Identify which cell holds the provided text, then report its [X, Y] central coordinate. 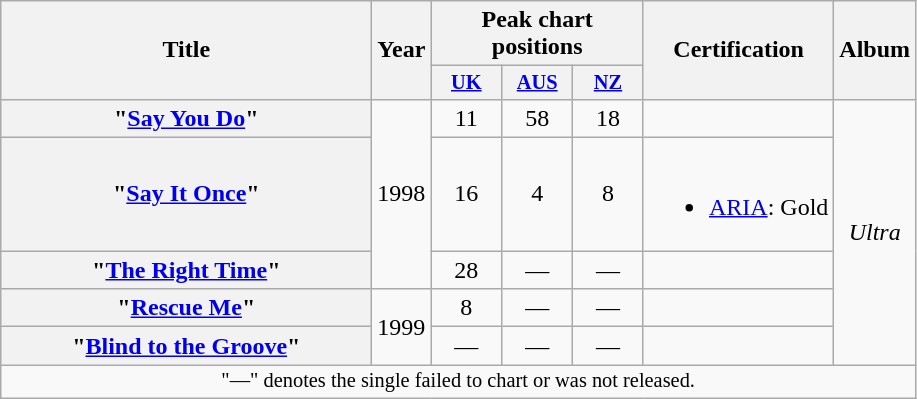
18 [608, 118]
Ultra [875, 232]
Certification [738, 50]
"Rescue Me" [186, 308]
"Say You Do" [186, 118]
ARIA: Gold [738, 194]
58 [538, 118]
UK [466, 83]
"The Right Time" [186, 270]
Album [875, 50]
"Say It Once" [186, 194]
16 [466, 194]
"Blind to the Groove" [186, 346]
NZ [608, 83]
"—" denotes the single failed to chart or was not released. [458, 382]
1998 [402, 194]
28 [466, 270]
Title [186, 50]
4 [538, 194]
AUS [538, 83]
11 [466, 118]
1999 [402, 327]
Peak chart positions [538, 34]
Year [402, 50]
